Extract the [x, y] coordinate from the center of the cell holding the provided text.  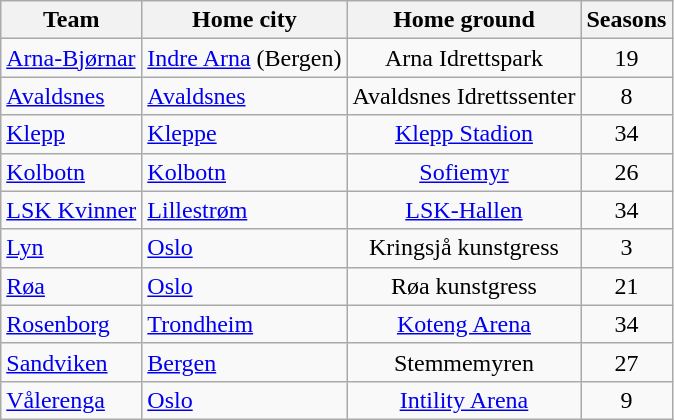
Sofiemyr [464, 172]
Røa [72, 286]
Kleppe [244, 134]
Lillestrøm [244, 210]
19 [626, 58]
Bergen [244, 362]
Intility Arena [464, 400]
27 [626, 362]
Home city [244, 20]
Rosenborg [72, 324]
3 [626, 248]
Arna Idrettspark [464, 58]
LSK-Hallen [464, 210]
Lyn [72, 248]
9 [626, 400]
Team [72, 20]
Røa kunstgress [464, 286]
Sandviken [72, 362]
26 [626, 172]
Seasons [626, 20]
Avaldsnes Idrettssenter [464, 96]
Klepp [72, 134]
21 [626, 286]
Arna-Bjørnar [72, 58]
Stemmemyren [464, 362]
Klepp Stadion [464, 134]
Home ground [464, 20]
Kringsjå kunstgress [464, 248]
8 [626, 96]
LSK Kvinner [72, 210]
Vålerenga [72, 400]
Koteng Arena [464, 324]
Indre Arna (Bergen) [244, 58]
Trondheim [244, 324]
